Return [x, y] of the center of cell containing provided text 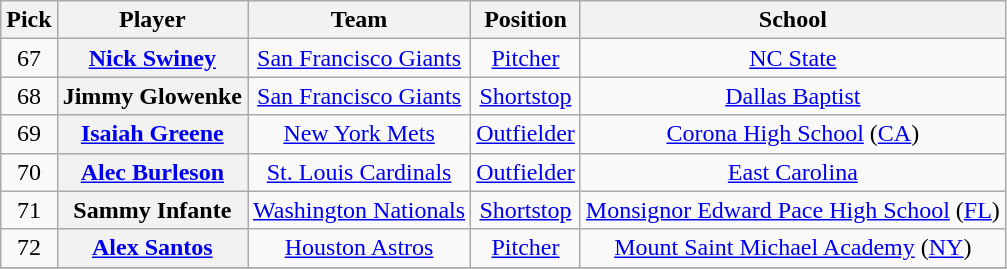
East Carolina [792, 172]
Player [152, 20]
Jimmy Glowenke [152, 96]
Dallas Baptist [792, 96]
Houston Astros [360, 248]
71 [29, 210]
Alex Santos [152, 248]
Sammy Infante [152, 210]
70 [29, 172]
Team [360, 20]
St. Louis Cardinals [360, 172]
72 [29, 248]
69 [29, 134]
Monsignor Edward Pace High School (FL) [792, 210]
Pick [29, 20]
NC State [792, 58]
67 [29, 58]
Isaiah Greene [152, 134]
Position [526, 20]
Nick Swiney [152, 58]
New York Mets [360, 134]
Mount Saint Michael Academy (NY) [792, 248]
School [792, 20]
Corona High School (CA) [792, 134]
Alec Burleson [152, 172]
Washington Nationals [360, 210]
68 [29, 96]
